For the text-containing cell, return its midpoint in (x, y) coordinate format. 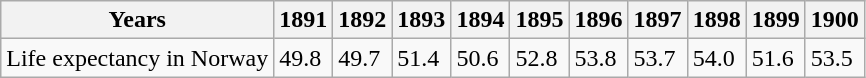
53.5 (834, 58)
1892 (362, 20)
53.7 (658, 58)
Life expectancy in Norway (138, 58)
51.6 (776, 58)
1896 (598, 20)
51.4 (422, 58)
52.8 (540, 58)
54.0 (716, 58)
1897 (658, 20)
50.6 (480, 58)
Years (138, 20)
1899 (776, 20)
1894 (480, 20)
49.8 (304, 58)
1900 (834, 20)
1893 (422, 20)
53.8 (598, 58)
1891 (304, 20)
1895 (540, 20)
49.7 (362, 58)
1898 (716, 20)
